Provide the [x, y] coordinate of the cell's center where the given text is located.  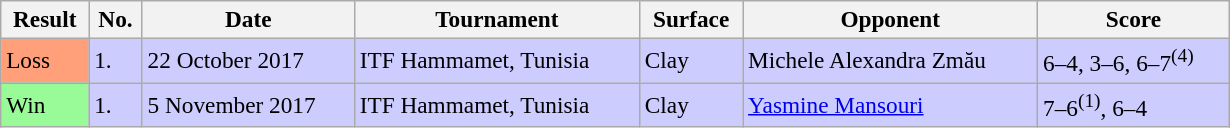
Opponent [890, 19]
Win [45, 104]
Score [1134, 19]
No. [116, 19]
7–6(1), 6–4 [1134, 104]
Yasmine Mansouri [890, 104]
Surface [690, 19]
22 October 2017 [248, 60]
Loss [45, 60]
5 November 2017 [248, 104]
6–4, 3–6, 6–7(4) [1134, 60]
Date [248, 19]
Tournament [496, 19]
Result [45, 19]
Michele Alexandra Zmău [890, 60]
